Detect which cell encompasses the target text, then output its [X, Y] center coordinate. 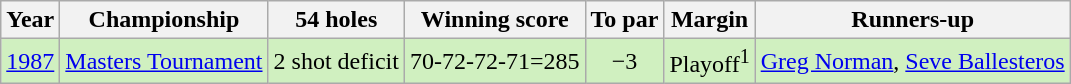
70-72-72-71=285 [494, 62]
2 shot deficit [336, 62]
Championship [164, 20]
Masters Tournament [164, 62]
Winning score [494, 20]
54 holes [336, 20]
Greg Norman, Seve Ballesteros [912, 62]
−3 [624, 62]
Year [30, 20]
To par [624, 20]
Runners-up [912, 20]
Playoff1 [710, 62]
1987 [30, 62]
Margin [710, 20]
